Search for the cell housing the specified text and yield its [x, y] center coordinate. 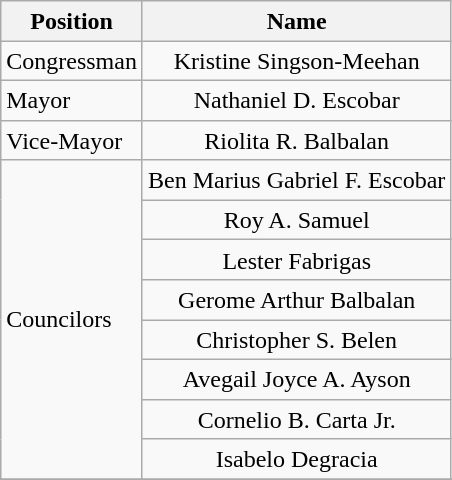
Councilors [72, 320]
Avegail Joyce A. Ayson [296, 379]
Congressman [72, 61]
Riolita R. Balbalan [296, 140]
Ben Marius Gabriel F. Escobar [296, 180]
Kristine Singson-Meehan [296, 61]
Name [296, 21]
Position [72, 21]
Nathaniel D. Escobar [296, 100]
Isabelo Degracia [296, 459]
Roy A. Samuel [296, 220]
Gerome Arthur Balbalan [296, 300]
Mayor [72, 100]
Vice-Mayor [72, 140]
Cornelio B. Carta Jr. [296, 419]
Christopher S. Belen [296, 340]
Lester Fabrigas [296, 260]
